Detect which cell encompasses the target text, then output its (X, Y) center coordinate. 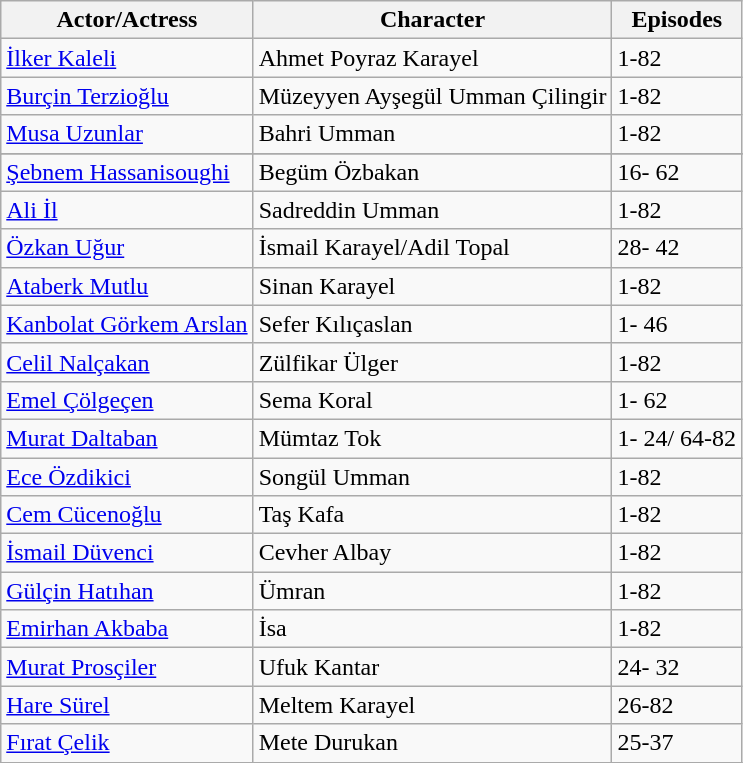
Episodes (677, 20)
28- 42 (677, 248)
Songül Umman (432, 477)
Cem Cücenoğlu (127, 515)
İsmail Düvenci (127, 553)
Sinan Karayel (432, 286)
Sadreddin Umman (432, 210)
Taş Kafa (432, 515)
Ataberk Mutlu (127, 286)
Ece Özdikici (127, 477)
1- 62 (677, 400)
Şebnem Hassanisoughi (127, 172)
25-37 (677, 743)
Bahri Umman (432, 134)
Mete Durukan (432, 743)
1- 24/ 64-82 (677, 438)
Müzeyyen Ayşegül Umman Çilingir (432, 96)
Emel Çölgeçen (127, 400)
Celil Nalçakan (127, 362)
24- 32 (677, 667)
Ufuk Kantar (432, 667)
1- 46 (677, 324)
Ali İl (127, 210)
İsa (432, 629)
16- 62 (677, 172)
Özkan Uğur (127, 248)
Murat Daltaban (127, 438)
Mümtaz Tok (432, 438)
İlker Kaleli (127, 58)
Kanbolat Görkem Arslan (127, 324)
Ümran (432, 591)
Ahmet Poyraz Karayel (432, 58)
Actor/Actress (127, 20)
Emirhan Akbaba (127, 629)
Hare Sürel (127, 705)
Sefer Kılıçaslan (432, 324)
Fırat Çelik (127, 743)
İsmail Karayel/Adil Topal (432, 248)
Zülfikar Ülger (432, 362)
Cevher Albay (432, 553)
Gülçin Hatıhan (127, 591)
Burçin Terzioğlu (127, 96)
Murat Prosçiler (127, 667)
Character (432, 20)
Musa Uzunlar (127, 134)
26-82 (677, 705)
Meltem Karayel (432, 705)
Begüm Özbakan (432, 172)
Sema Koral (432, 400)
